Scan for the cell matching the given text and deliver its (x, y) coordinate at center. 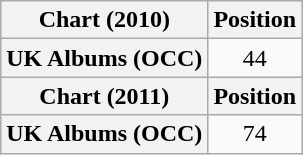
Chart (2011) (104, 96)
Chart (2010) (104, 20)
74 (255, 134)
44 (255, 58)
